Determine the (x, y) coordinate at the center of the cell enclosing the given text.  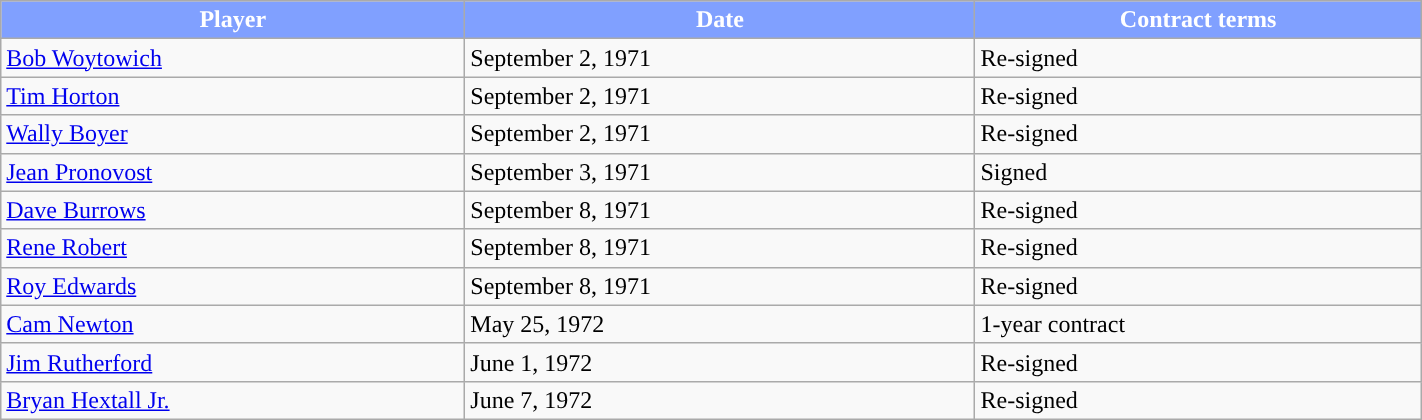
Jean Pronovost (233, 172)
Wally Boyer (233, 134)
Signed (1198, 172)
September 3, 1971 (720, 172)
Jim Rutherford (233, 362)
June 1, 1972 (720, 362)
Tim Horton (233, 96)
1-year contract (1198, 324)
Player (233, 20)
Rene Robert (233, 248)
June 7, 1972 (720, 400)
Bob Woytowich (233, 58)
Cam Newton (233, 324)
Bryan Hextall Jr. (233, 400)
Roy Edwards (233, 286)
Contract terms (1198, 20)
Dave Burrows (233, 210)
May 25, 1972 (720, 324)
Date (720, 20)
